Locate the cell with the specified text and output its (x, y) center coordinate. 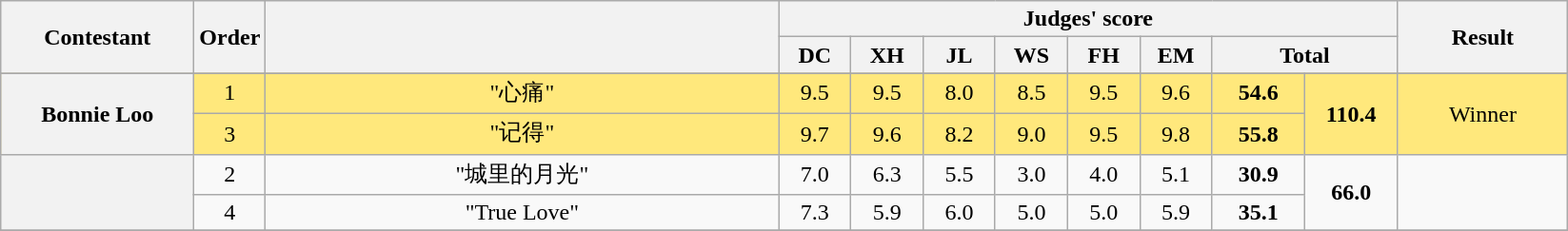
35.1 (1259, 213)
9.8 (1176, 133)
30.9 (1259, 175)
9.0 (1031, 133)
"True Love" (522, 213)
3.0 (1031, 175)
Total (1304, 55)
9.7 (815, 133)
4.0 (1103, 175)
XH (887, 55)
Result (1483, 37)
6.3 (887, 175)
FH (1103, 55)
Contestant (97, 37)
8.5 (1031, 93)
"记得" (522, 133)
6.0 (960, 213)
5.5 (960, 175)
1 (230, 93)
"城里的月光" (522, 175)
"心痛" (522, 93)
66.0 (1350, 192)
8.0 (960, 93)
8.2 (960, 133)
JL (960, 55)
WS (1031, 55)
7.0 (815, 175)
5.1 (1176, 175)
55.8 (1259, 133)
3 (230, 133)
Winner (1483, 114)
54.6 (1259, 93)
EM (1176, 55)
4 (230, 213)
Bonnie Loo (97, 114)
Judges' score (1088, 19)
2 (230, 175)
110.4 (1350, 114)
DC (815, 55)
7.3 (815, 213)
Order (230, 37)
